For the text-containing cell, return its midpoint in (X, Y) coordinate format. 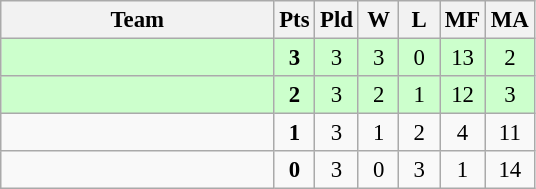
14 (510, 170)
L (420, 20)
4 (463, 133)
11 (510, 133)
Pld (337, 20)
MF (463, 20)
12 (463, 95)
13 (463, 58)
W (378, 20)
MA (510, 20)
Pts (294, 20)
Team (138, 20)
